From the cell containing the given text, extract its center point as (x, y) coordinate. 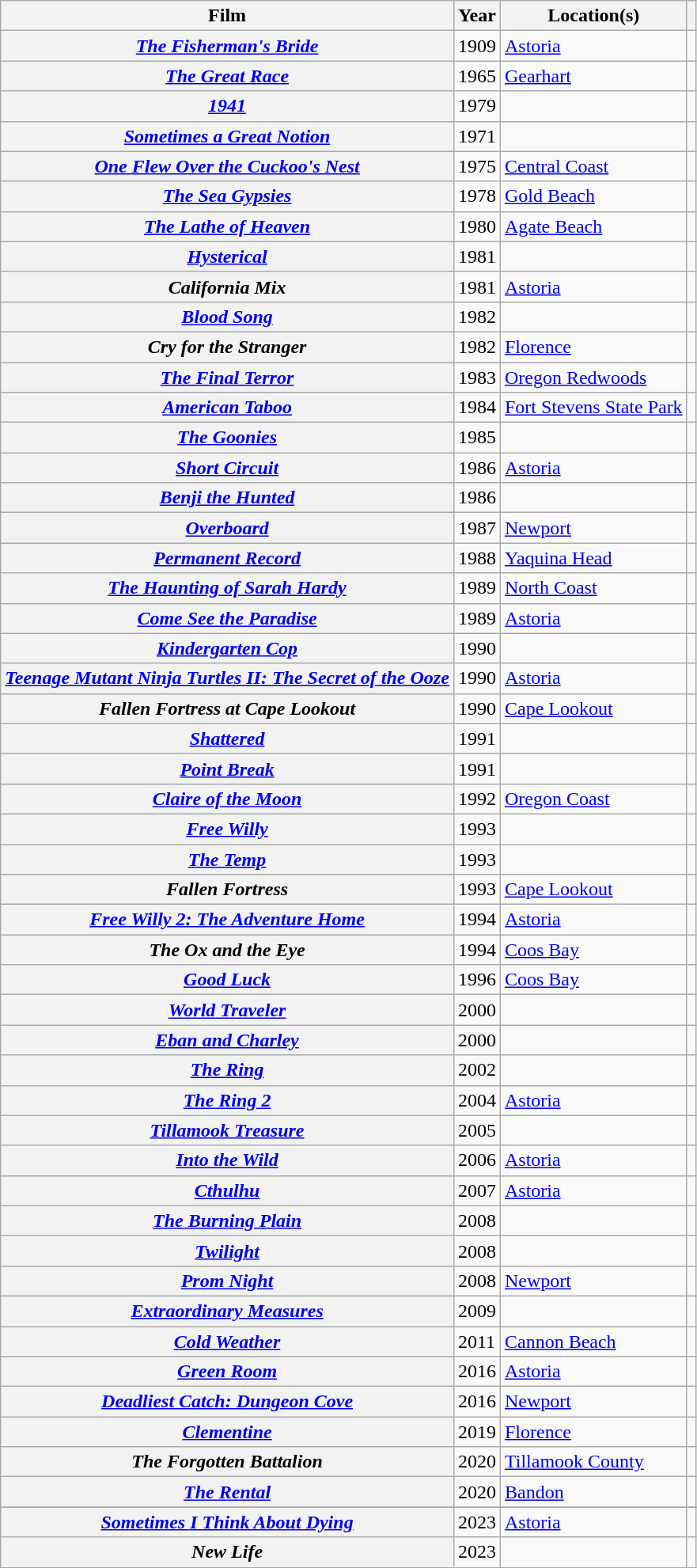
One Flew Over the Cuckoo's Nest (228, 166)
Cold Weather (228, 1342)
Shattered (228, 738)
2019 (476, 1432)
Tillamook Treasure (228, 1130)
1965 (476, 76)
1992 (476, 799)
Agate Beach (593, 226)
Tillamook County (593, 1462)
Yaquina Head (593, 558)
Good Luck (228, 980)
Gearhart (593, 76)
Year (476, 16)
Overboard (228, 528)
Come See the Paradise (228, 618)
The Ox and the Eye (228, 950)
2006 (476, 1160)
Teenage Mutant Ninja Turtles II: The Secret of the Ooze (228, 678)
Fallen Fortress (228, 890)
Eban and Charley (228, 1040)
1909 (476, 46)
Extraordinary Measures (228, 1311)
Benji the Hunted (228, 498)
Free Willy 2: The Adventure Home (228, 920)
1978 (476, 196)
Film (228, 16)
Twilight (228, 1251)
California Mix (228, 287)
Oregon Coast (593, 799)
Fort Stevens State Park (593, 408)
The Great Race (228, 76)
2004 (476, 1100)
1996 (476, 980)
The Burning Plain (228, 1221)
The Ring 2 (228, 1100)
2007 (476, 1190)
Claire of the Moon (228, 799)
Blood Song (228, 317)
Sometimes a Great Notion (228, 136)
The Rental (228, 1492)
Cthulhu (228, 1190)
The Temp (228, 859)
American Taboo (228, 408)
Permanent Record (228, 558)
New Life (228, 1552)
Sometimes I Think About Dying (228, 1522)
World Traveler (228, 1010)
Central Coast (593, 166)
The Final Terror (228, 378)
2011 (476, 1342)
The Forgotten Battalion (228, 1462)
Prom Night (228, 1281)
The Goonies (228, 438)
Gold Beach (593, 196)
1983 (476, 378)
Clementine (228, 1432)
2009 (476, 1311)
1984 (476, 408)
2002 (476, 1070)
1941 (228, 106)
Short Circuit (228, 468)
1985 (476, 438)
Into the Wild (228, 1160)
1988 (476, 558)
1971 (476, 136)
The Sea Gypsies (228, 196)
Fallen Fortress at Cape Lookout (228, 708)
1975 (476, 166)
2005 (476, 1130)
The Fisherman's Bride (228, 46)
1980 (476, 226)
North Coast (593, 588)
The Ring (228, 1070)
Bandon (593, 1492)
Green Room (228, 1372)
Free Willy (228, 829)
Cry for the Stranger (228, 347)
1979 (476, 106)
The Haunting of Sarah Hardy (228, 588)
Cannon Beach (593, 1342)
Oregon Redwoods (593, 378)
Kindergarten Cop (228, 648)
The Lathe of Heaven (228, 226)
Location(s) (593, 16)
Point Break (228, 769)
Deadliest Catch: Dungeon Cove (228, 1402)
1987 (476, 528)
Hysterical (228, 256)
